For the text-containing cell, return its midpoint in (x, y) coordinate format. 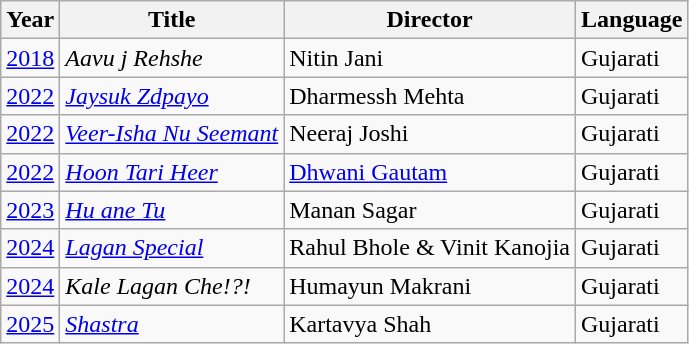
Dhwani Gautam (430, 172)
Kartavya Shah (430, 324)
Title (172, 20)
Veer-Isha Nu Seemant (172, 134)
Hu ane Tu (172, 210)
Hoon Tari Heer (172, 172)
Language (632, 20)
Neeraj Joshi (430, 134)
2023 (30, 210)
Nitin Jani (430, 58)
2018 (30, 58)
Humayun Makrani (430, 286)
Shastra (172, 324)
2025 (30, 324)
Manan Sagar (430, 210)
Kale Lagan Che!?! (172, 286)
Dharmessh Mehta (430, 96)
Lagan Special (172, 248)
Aavu j Rehshe (172, 58)
Jaysuk Zdpayo (172, 96)
Rahul Bhole & Vinit Kanojia (430, 248)
Year (30, 20)
Director (430, 20)
